Return the (x, y) coordinate for the center point of the cell that contains the specified text.  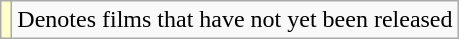
Denotes films that have not yet been released (235, 20)
